Locate the cell with the specified text and output its (x, y) center coordinate. 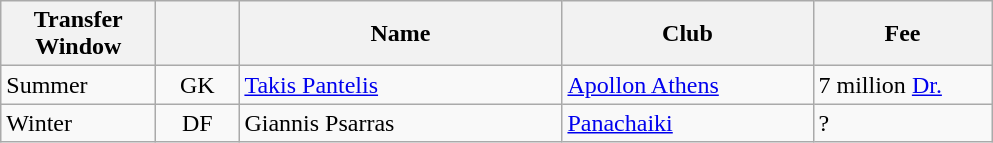
Panachaiki (688, 123)
GK (198, 85)
Fee (902, 34)
Apollon Athens (688, 85)
7 million Dr. (902, 85)
Winter (78, 123)
Club (688, 34)
Transfer Window (78, 34)
Giannis Psarras (400, 123)
Summer (78, 85)
? (902, 123)
DF (198, 123)
Takis Pantelis (400, 85)
Name (400, 34)
